Capture the cell that displays the provided text and extract its (x, y) central coordinate. 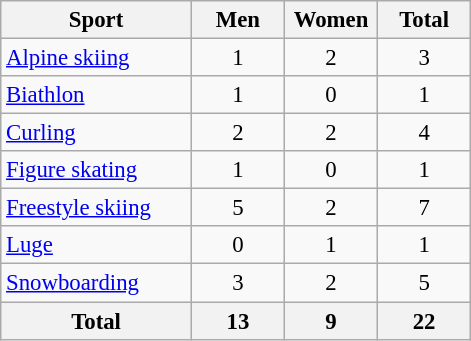
Alpine skiing (96, 58)
Sport (96, 20)
Snowboarding (96, 283)
13 (238, 321)
7 (424, 208)
Luge (96, 245)
Women (330, 20)
Figure skating (96, 170)
Men (238, 20)
Freestyle skiing (96, 208)
Curling (96, 133)
22 (424, 321)
9 (330, 321)
Biathlon (96, 95)
4 (424, 133)
